Locate the cell with the specified text and output its [X, Y] center coordinate. 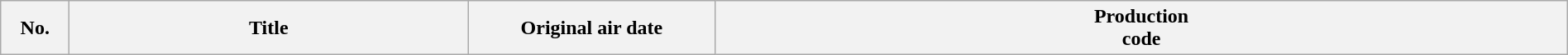
Original air date [592, 28]
Productioncode [1141, 28]
No. [35, 28]
Title [269, 28]
